Identify which cell holds the provided text, then report its [X, Y] central coordinate. 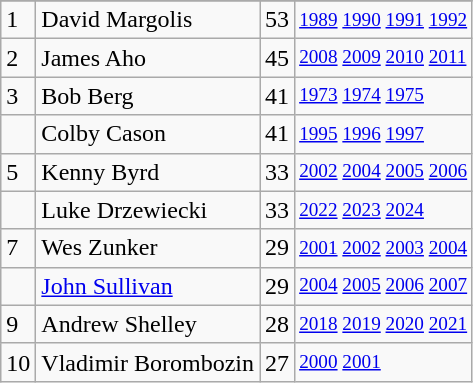
2001 2002 2003 2004 [384, 248]
Kenny Byrd [148, 172]
53 [278, 20]
2008 2009 2010 2011 [384, 58]
2018 2019 2020 2021 [384, 324]
John Sullivan [148, 286]
10 [18, 362]
Colby Cason [148, 134]
1995 1996 1997 [384, 134]
2000 2001 [384, 362]
Andrew Shelley [148, 324]
1 [18, 20]
Bob Berg [148, 96]
Wes Zunker [148, 248]
2022 2023 2024 [384, 210]
3 [18, 96]
Vladimir Borombozin [148, 362]
9 [18, 324]
1989 1990 1991 1992 [384, 20]
2 [18, 58]
2002 2004 2005 2006 [384, 172]
David Margolis [148, 20]
James Aho [148, 58]
28 [278, 324]
7 [18, 248]
5 [18, 172]
45 [278, 58]
Luke Drzewiecki [148, 210]
2004 2005 2006 2007 [384, 286]
27 [278, 362]
1973 1974 1975 [384, 96]
